Scan for the cell matching the given text and deliver its (x, y) coordinate at center. 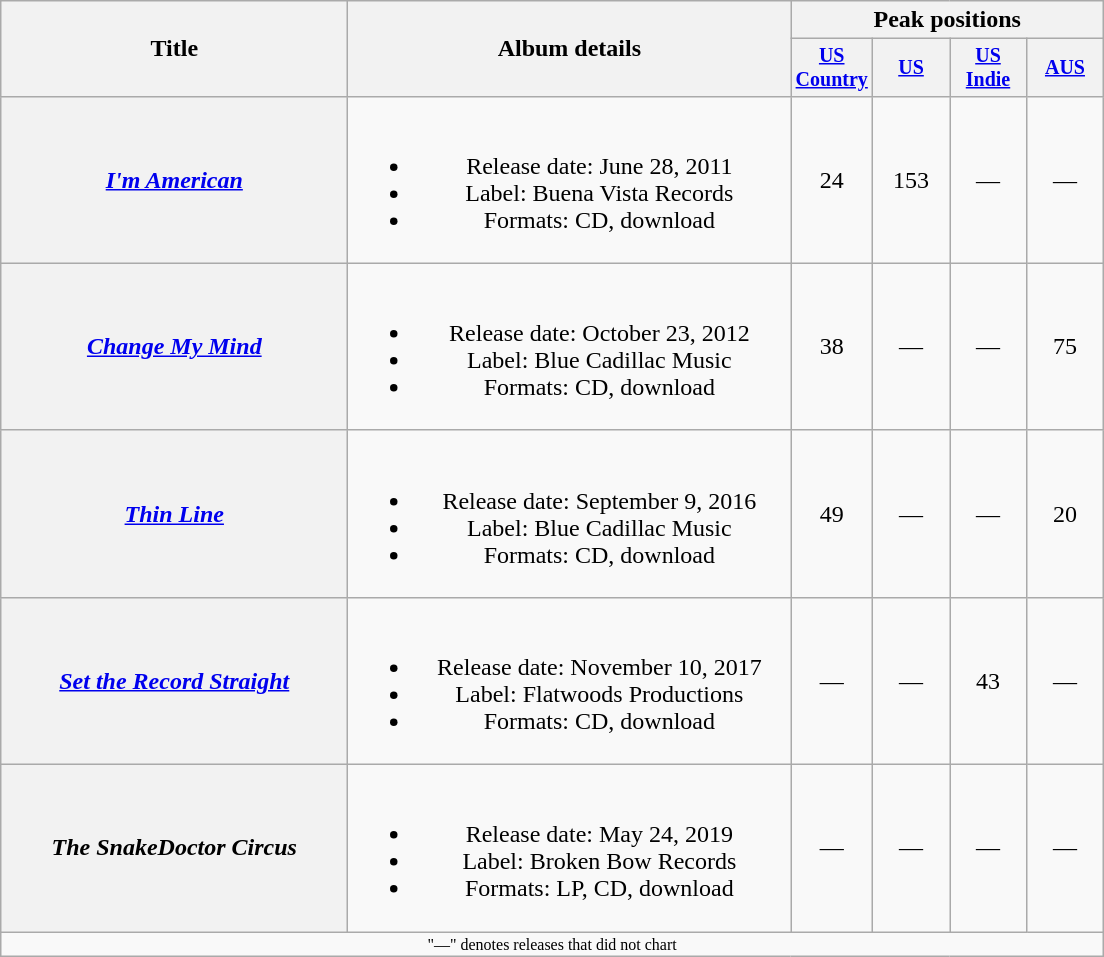
Release date: September 9, 2016Label: Blue Cadillac MusicFormats: CD, download (570, 514)
US (912, 68)
Peak positions (948, 20)
US Country (832, 68)
49 (832, 514)
US Indie (988, 68)
The SnakeDoctor Circus (174, 848)
Title (174, 49)
Release date: May 24, 2019Label: Broken Bow RecordsFormats: LP, CD, download (570, 848)
Release date: June 28, 2011Label: Buena Vista RecordsFormats: CD, download (570, 180)
I'm American (174, 180)
153 (912, 180)
"—" denotes releases that did not chart (552, 944)
38 (832, 346)
Thin Line (174, 514)
24 (832, 180)
Album details (570, 49)
AUS (1064, 68)
Set the Record Straight (174, 680)
Change My Mind (174, 346)
Release date: October 23, 2012Label: Blue Cadillac MusicFormats: CD, download (570, 346)
75 (1064, 346)
43 (988, 680)
20 (1064, 514)
Release date: November 10, 2017Label: Flatwoods ProductionsFormats: CD, download (570, 680)
